Return [X, Y] of the center of cell containing provided text 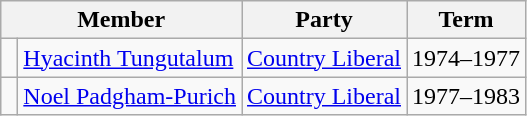
Term [466, 20]
1974–1977 [466, 58]
Party [324, 20]
Noel Padgham-Purich [130, 96]
Member [122, 20]
1977–1983 [466, 96]
Hyacinth Tungutalum [130, 58]
